Identify which cell holds the provided text, then report its [X, Y] central coordinate. 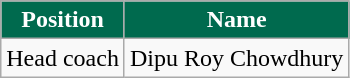
Position [63, 20]
Dipu Roy Chowdhury [236, 58]
Head coach [63, 58]
Name [236, 20]
